Identify which cell holds the provided text, then report its [X, Y] central coordinate. 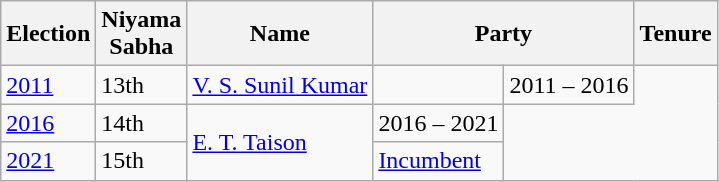
Tenure [676, 34]
E. T. Taison [280, 142]
Election [48, 34]
14th [142, 123]
V. S. Sunil Kumar [280, 85]
2011 – 2016 [569, 85]
2016 – 2021 [438, 123]
15th [142, 161]
NiyamaSabha [142, 34]
13th [142, 85]
Party [504, 34]
Name [280, 34]
2016 [48, 123]
Incumbent [438, 161]
2011 [48, 85]
2021 [48, 161]
